Extract the [X, Y] coordinate from the center of the cell holding the provided text.  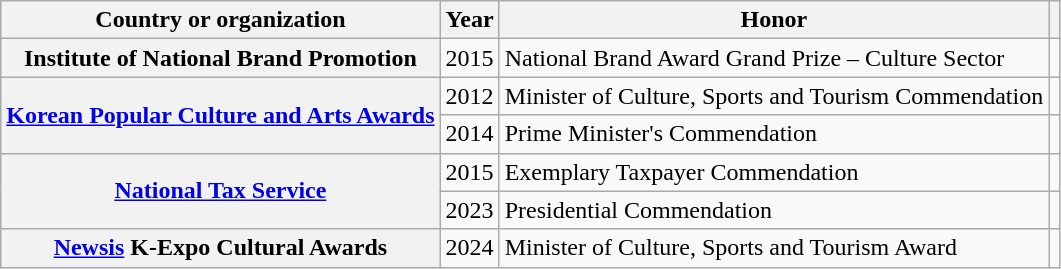
Minister of Culture, Sports and Tourism Commendation [774, 96]
Exemplary Taxpayer Commendation [774, 172]
2012 [470, 96]
2023 [470, 210]
Prime Minister's Commendation [774, 134]
Minister of Culture, Sports and Tourism Award [774, 248]
Country or organization [220, 20]
2024 [470, 248]
2014 [470, 134]
Year [470, 20]
Korean Popular Culture and Arts Awards [220, 115]
National Tax Service [220, 191]
Institute of National Brand Promotion [220, 58]
Presidential Commendation [774, 210]
Honor [774, 20]
National Brand Award Grand Prize – Culture Sector [774, 58]
Newsis K-Expo Cultural Awards [220, 248]
